Provide the (x, y) coordinate of the cell's center where the given text is located.  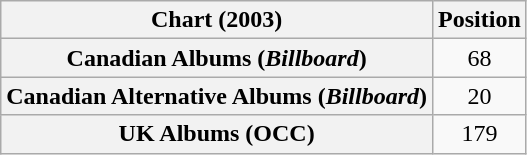
Position (480, 20)
UK Albums (OCC) (217, 134)
Chart (2003) (217, 20)
68 (480, 58)
Canadian Albums (Billboard) (217, 58)
Canadian Alternative Albums (Billboard) (217, 96)
20 (480, 96)
179 (480, 134)
